Return the [X, Y] coordinate for the center point of the cell that contains the specified text.  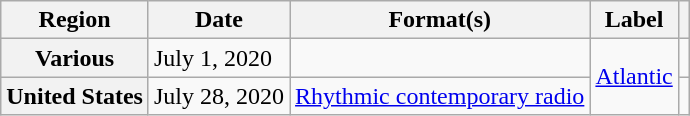
Format(s) [440, 20]
Label [634, 20]
Various [75, 58]
July 1, 2020 [218, 58]
United States [75, 96]
Rhythmic contemporary radio [440, 96]
Atlantic [634, 77]
Date [218, 20]
Region [75, 20]
July 28, 2020 [218, 96]
